From the cell containing the given text, extract its center point as (x, y) coordinate. 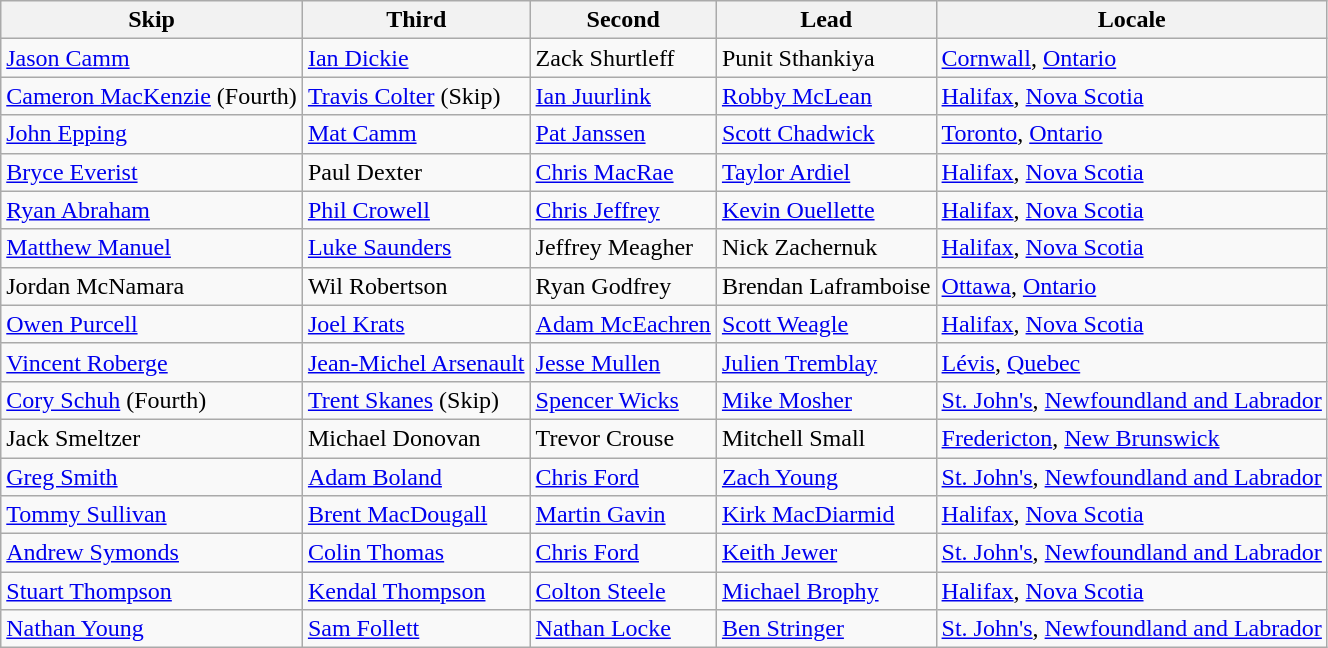
Third (416, 20)
Nick Zachernuk (826, 248)
Ryan Godfrey (623, 286)
Chris MacRae (623, 172)
Punit Sthankiya (826, 58)
Nathan Locke (623, 629)
Scott Weagle (826, 324)
Bryce Everist (152, 172)
Vincent Roberge (152, 362)
Jason Camm (152, 58)
Taylor Ardiel (826, 172)
Lévis, Quebec (1132, 362)
Mike Mosher (826, 400)
Toronto, Ontario (1132, 134)
Lead (826, 20)
Chris Jeffrey (623, 210)
Kirk MacDiarmid (826, 515)
Wil Robertson (416, 286)
Tommy Sullivan (152, 515)
Scott Chadwick (826, 134)
Trent Skanes (Skip) (416, 400)
Jack Smeltzer (152, 438)
Kevin Ouellette (826, 210)
Brent MacDougall (416, 515)
Cornwall, Ontario (1132, 58)
Ottawa, Ontario (1132, 286)
Ian Dickie (416, 58)
Cory Schuh (Fourth) (152, 400)
Jeffrey Meagher (623, 248)
Jean-Michel Arsenault (416, 362)
Greg Smith (152, 477)
Matthew Manuel (152, 248)
Julien Tremblay (826, 362)
Keith Jewer (826, 553)
Nathan Young (152, 629)
Brendan Laframboise (826, 286)
Paul Dexter (416, 172)
Fredericton, New Brunswick (1132, 438)
Locale (1132, 20)
Mitchell Small (826, 438)
Michael Brophy (826, 591)
Pat Janssen (623, 134)
Joel Krats (416, 324)
Jordan McNamara (152, 286)
Robby McLean (826, 96)
Ian Juurlink (623, 96)
Phil Crowell (416, 210)
Skip (152, 20)
Adam Boland (416, 477)
Martin Gavin (623, 515)
Travis Colter (Skip) (416, 96)
Trevor Crouse (623, 438)
Kendal Thompson (416, 591)
John Epping (152, 134)
Zach Young (826, 477)
Mat Camm (416, 134)
Zack Shurtleff (623, 58)
Ryan Abraham (152, 210)
Colin Thomas (416, 553)
Michael Donovan (416, 438)
Andrew Symonds (152, 553)
Sam Follett (416, 629)
Spencer Wicks (623, 400)
Second (623, 20)
Adam McEachren (623, 324)
Luke Saunders (416, 248)
Stuart Thompson (152, 591)
Ben Stringer (826, 629)
Jesse Mullen (623, 362)
Cameron MacKenzie (Fourth) (152, 96)
Colton Steele (623, 591)
Owen Purcell (152, 324)
